Output the (X, Y) coordinate of the center of the cell containing the given text.  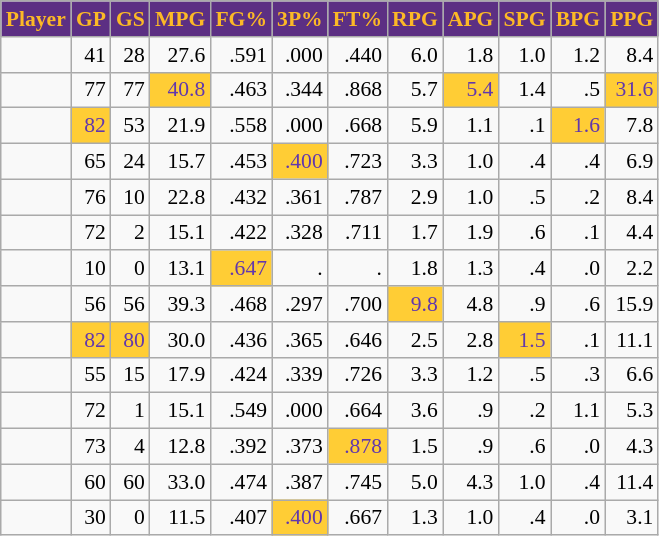
MPG (180, 19)
11.5 (180, 518)
.440 (358, 55)
76 (91, 197)
.453 (241, 162)
.344 (300, 90)
.711 (358, 233)
1.6 (578, 126)
2.9 (415, 197)
6.0 (415, 55)
SPG (524, 19)
4.8 (471, 304)
.549 (241, 411)
.647 (241, 269)
.407 (241, 518)
.422 (241, 233)
3.1 (632, 518)
80 (130, 340)
5.0 (415, 482)
.664 (358, 411)
40.8 (180, 90)
.474 (241, 482)
.463 (241, 90)
6.6 (632, 375)
15.9 (632, 304)
.392 (241, 447)
.361 (300, 197)
53 (130, 126)
.558 (241, 126)
1.9 (471, 233)
7.8 (632, 126)
Player (36, 19)
55 (91, 375)
FT% (358, 19)
GP (91, 19)
1.4 (524, 90)
13.1 (180, 269)
.387 (300, 482)
2.5 (415, 340)
2.2 (632, 269)
.646 (358, 340)
41 (91, 55)
3.6 (415, 411)
24 (130, 162)
21.9 (180, 126)
6.9 (632, 162)
.365 (300, 340)
BPG (578, 19)
APG (471, 19)
.424 (241, 375)
39.3 (180, 304)
.723 (358, 162)
.868 (358, 90)
FG% (241, 19)
RPG (415, 19)
.328 (300, 233)
.373 (300, 447)
.297 (300, 304)
5.3 (632, 411)
11.1 (632, 340)
11.4 (632, 482)
.700 (358, 304)
GS (130, 19)
27.6 (180, 55)
2.8 (471, 340)
15 (130, 375)
4.4 (632, 233)
.726 (358, 375)
30 (91, 518)
.667 (358, 518)
.3 (578, 375)
4 (130, 447)
.878 (358, 447)
.432 (241, 197)
2 (130, 233)
73 (91, 447)
5.9 (415, 126)
22.8 (180, 197)
.468 (241, 304)
.745 (358, 482)
5.4 (471, 90)
28 (130, 55)
1 (130, 411)
12.8 (180, 447)
.591 (241, 55)
9.8 (415, 304)
.668 (358, 126)
31.6 (632, 90)
17.9 (180, 375)
.339 (300, 375)
15.7 (180, 162)
65 (91, 162)
3P% (300, 19)
.436 (241, 340)
.787 (358, 197)
PPG (632, 19)
33.0 (180, 482)
5.7 (415, 90)
30.0 (180, 340)
1.7 (415, 233)
